Return [X, Y] of the center of cell containing provided text 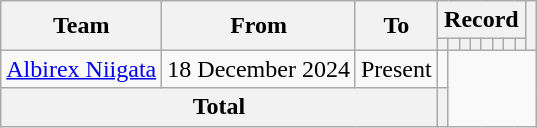
Albirex Niigata [82, 69]
Record [481, 20]
Present [396, 69]
18 December 2024 [259, 69]
Team [82, 26]
From [259, 26]
Total [219, 107]
To [396, 26]
